Search for the cell housing the specified text and yield its (x, y) center coordinate. 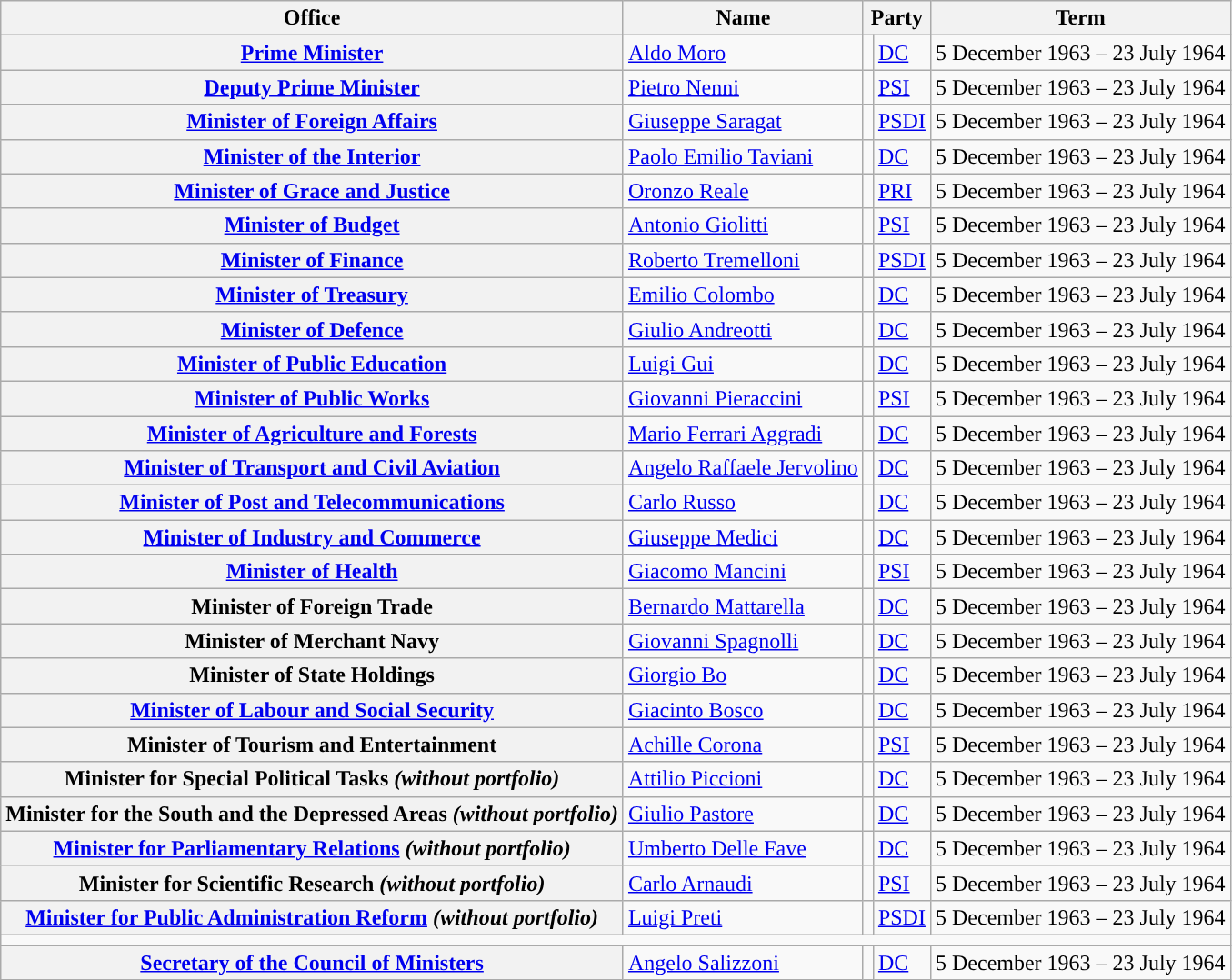
Party (896, 18)
Emilio Colombo (743, 295)
Aldo Moro (743, 53)
Paolo Emilio Taviani (743, 156)
Minister of Finance (313, 260)
Giuseppe Saragat (743, 122)
Prime Minister (313, 53)
Office (313, 18)
Angelo Raffaele Jervolino (743, 468)
Bernardo Mattarella (743, 606)
Giovanni Pieraccini (743, 398)
Giuseppe Medici (743, 537)
Mario Ferrari Aggradi (743, 434)
Attilio Piccioni (743, 779)
Carlo Russo (743, 503)
Minister of Foreign Affairs (313, 122)
Pietro Nenni (743, 87)
Giovanni Spagnolli (743, 641)
Minister of Budget (313, 225)
Secretary of the Council of Ministers (313, 963)
Minister of Treasury (313, 295)
Minister for Special Political Tasks (without portfolio) (313, 779)
Name (743, 18)
Luigi Gui (743, 364)
Oronzo Reale (743, 191)
Deputy Prime Minister (313, 87)
Giorgio Bo (743, 675)
Minister of Foreign Trade (313, 606)
Giulio Andreotti (743, 329)
Term (1080, 18)
Minister of Tourism and Entertainment (313, 745)
Minister of State Holdings (313, 675)
Minister for Scientific Research (without portfolio) (313, 883)
Umberto Delle Fave (743, 848)
Giulio Pastore (743, 814)
Giacomo Mancini (743, 572)
Roberto Tremelloni (743, 260)
Minister of Industry and Commerce (313, 537)
Achille Corona (743, 745)
Carlo Arnaudi (743, 883)
Luigi Preti (743, 917)
Minister of Public Works (313, 398)
Minister of the Interior (313, 156)
Minister of Grace and Justice (313, 191)
Minister for Public Administration Reform (without portfolio) (313, 917)
Angelo Salizzoni (743, 963)
Minister of Transport and Civil Aviation (313, 468)
Minister for Parliamentary Relations (without portfolio) (313, 848)
PRI (902, 191)
Antonio Giolitti (743, 225)
Minister of Agriculture and Forests (313, 434)
Giacinto Bosco (743, 710)
Minister of Post and Telecommunications (313, 503)
Minister of Defence (313, 329)
Minister of Health (313, 572)
Minister for the South and the Depressed Areas (without portfolio) (313, 814)
Minister of Public Education (313, 364)
Minister of Merchant Navy (313, 641)
Minister of Labour and Social Security (313, 710)
